Determine the (X, Y) coordinate at the center of the cell enclosing the given text.  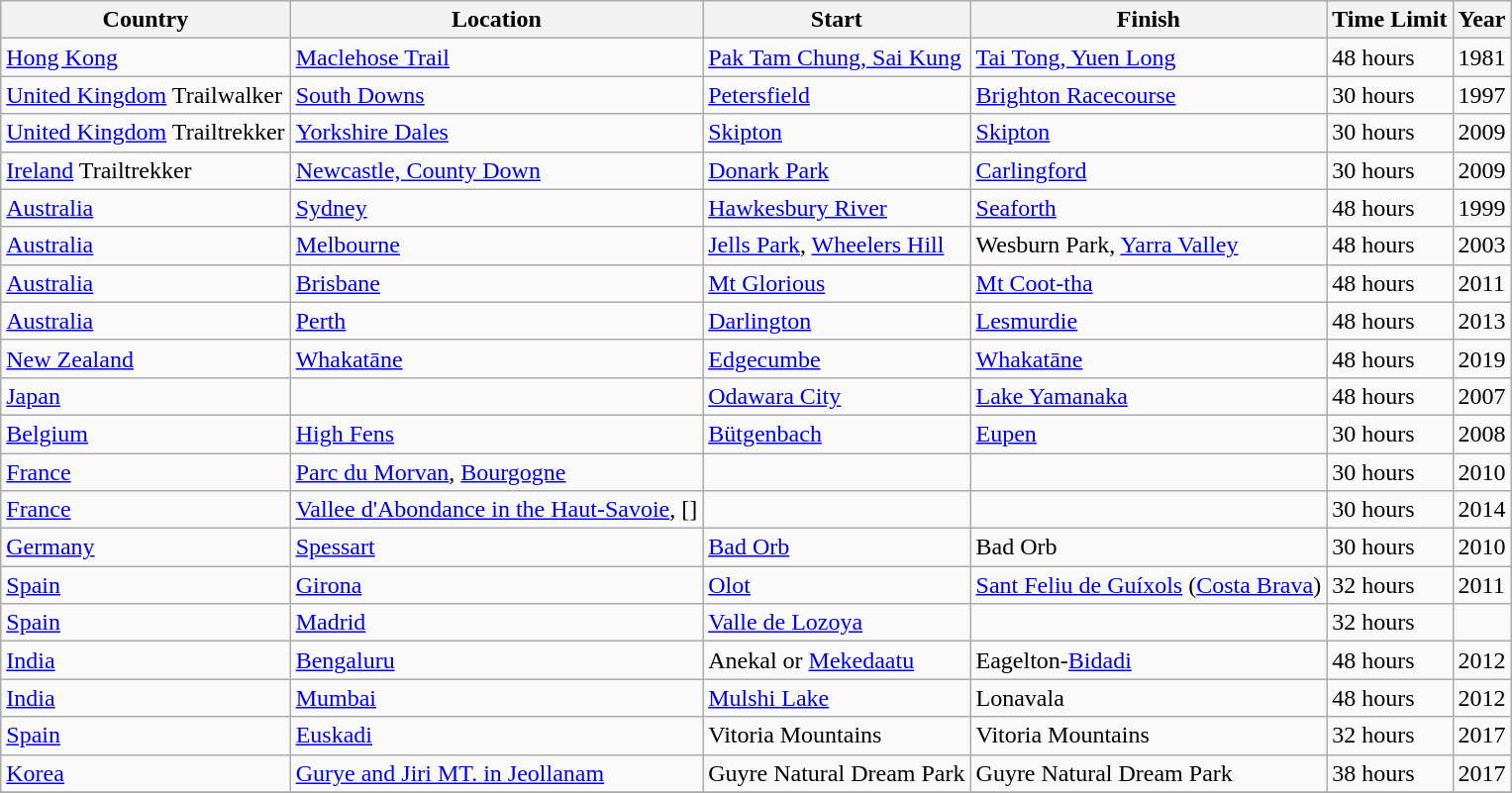
Germany (146, 547)
2007 (1481, 396)
Darlington (837, 321)
Madrid (497, 623)
Wesburn Park, Yarra Valley (1149, 246)
Finish (1149, 20)
Girona (497, 585)
Odawara City (837, 396)
2003 (1481, 246)
Belgium (146, 434)
Vallee d'Abondance in the Haut-Savoie, [] (497, 510)
Jells Park, Wheelers Hill (837, 246)
2019 (1481, 358)
Bütgenbach (837, 434)
Mt Coot-tha (1149, 283)
Melbourne (497, 246)
Parc du Morvan, Bourgogne (497, 472)
Yorkshire Dales (497, 133)
2014 (1481, 510)
Country (146, 20)
Donark Park (837, 170)
38 hours (1390, 773)
Lonavala (1149, 698)
High Fens (497, 434)
New Zealand (146, 358)
Sant Feliu de Guíxols (Costa Brava) (1149, 585)
Pak Tam Chung, Sai Kung (837, 57)
Mulshi Lake (837, 698)
Time Limit (1390, 20)
Korea (146, 773)
Seaforth (1149, 208)
Euskadi (497, 736)
Japan (146, 396)
Spessart (497, 547)
Sydney (497, 208)
United Kingdom Trailwalker (146, 95)
Lesmurdie (1149, 321)
Hong Kong (146, 57)
Valle de Lozoya (837, 623)
Maclehose Trail (497, 57)
Petersfield (837, 95)
Brisbane (497, 283)
Lake Yamanaka (1149, 396)
Mt Glorious (837, 283)
Ireland Trailtrekker (146, 170)
1999 (1481, 208)
Mumbai (497, 698)
Brighton Racecourse (1149, 95)
Location (497, 20)
1981 (1481, 57)
Anekal or Mekedaatu (837, 660)
Edgecumbe (837, 358)
Year (1481, 20)
Eupen (1149, 434)
Eagelton-Bidadi (1149, 660)
Gurye and Jiri MT. in Jeollanam (497, 773)
Olot (837, 585)
Tai Tong, Yuen Long (1149, 57)
Bengaluru (497, 660)
Start (837, 20)
1997 (1481, 95)
Perth (497, 321)
2008 (1481, 434)
Newcastle, County Down (497, 170)
United Kingdom Trailtrekker (146, 133)
Hawkesbury River (837, 208)
2013 (1481, 321)
Carlingford (1149, 170)
South Downs (497, 95)
